Identify which cell holds the provided text, then report its [x, y] central coordinate. 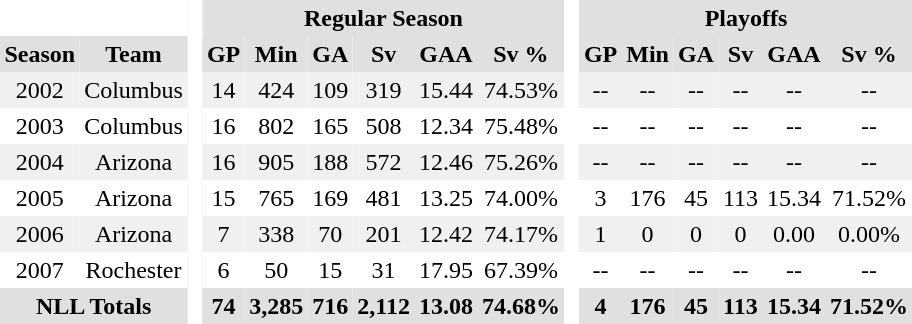
2004 [40, 162]
905 [276, 162]
7 [223, 234]
Season [40, 54]
17.95 [446, 270]
802 [276, 126]
188 [330, 162]
Team [134, 54]
165 [330, 126]
481 [384, 198]
31 [384, 270]
15.44 [446, 90]
74 [223, 306]
2003 [40, 126]
75.26% [520, 162]
50 [276, 270]
109 [330, 90]
2006 [40, 234]
338 [276, 234]
12.34 [446, 126]
75.48% [520, 126]
Regular Season [383, 18]
2007 [40, 270]
NLL Totals [94, 306]
67.39% [520, 270]
319 [384, 90]
3 [600, 198]
765 [276, 198]
572 [384, 162]
1 [600, 234]
Playoffs [746, 18]
74.00% [520, 198]
0.00 [794, 234]
74.68% [520, 306]
2002 [40, 90]
2,112 [384, 306]
13.08 [446, 306]
74.53% [520, 90]
12.46 [446, 162]
2005 [40, 198]
12.42 [446, 234]
424 [276, 90]
508 [384, 126]
716 [330, 306]
3,285 [276, 306]
6 [223, 270]
201 [384, 234]
Rochester [134, 270]
70 [330, 234]
4 [600, 306]
Sv % [520, 54]
74.17% [520, 234]
14 [223, 90]
169 [330, 198]
13.25 [446, 198]
